Capture the cell that displays the provided text and extract its [x, y] central coordinate. 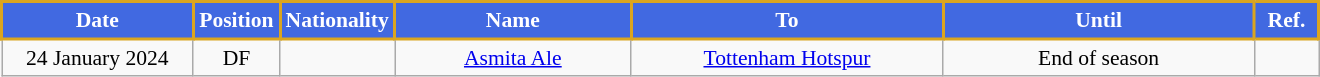
Until [1099, 20]
Date [98, 20]
Tottenham Hotspur [787, 57]
Nationality [338, 20]
To [787, 20]
Position [236, 20]
End of season [1099, 57]
Ref. [1286, 20]
DF [236, 57]
Name [514, 20]
24 January 2024 [98, 57]
Asmita Ale [514, 57]
